Determine the (x, y) coordinate at the center of the cell enclosing the given text.  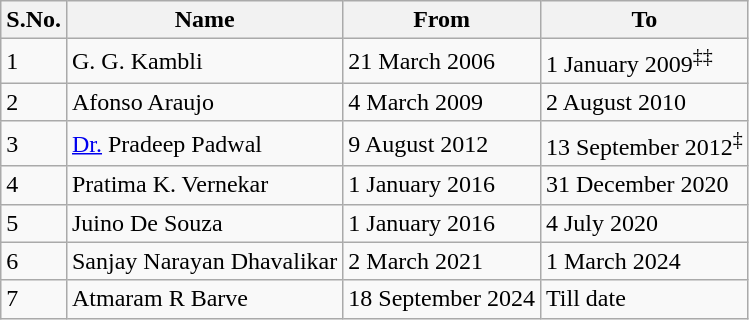
7 (34, 299)
2 August 2010 (644, 102)
Atmaram R Barve (204, 299)
2 March 2021 (442, 261)
4 (34, 185)
2 (34, 102)
4 March 2009 (442, 102)
S.No. (34, 20)
Juino De Souza (204, 223)
To (644, 20)
21 March 2006 (442, 62)
18 September 2024 (442, 299)
Dr. Pradeep Padwal (204, 144)
5 (34, 223)
6 (34, 261)
4 July 2020 (644, 223)
1 March 2024 (644, 261)
9 August 2012 (442, 144)
From (442, 20)
3 (34, 144)
1 January 2009‡‡ (644, 62)
Till date (644, 299)
Afonso Araujo (204, 102)
G. G. Kambli (204, 62)
31 December 2020 (644, 185)
Sanjay Narayan Dhavalikar (204, 261)
1 (34, 62)
Name (204, 20)
Pratima K. Vernekar (204, 185)
13 September 2012‡ (644, 144)
